Return the [X, Y] coordinate for the center point of the cell that contains the specified text.  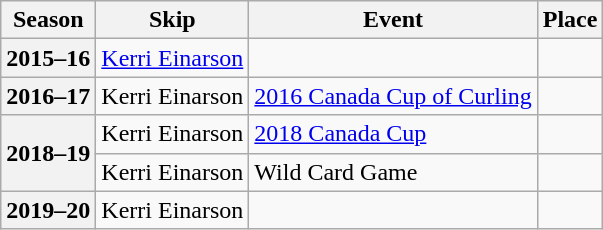
2016–17 [48, 96]
2016 Canada Cup of Curling [393, 96]
2018 Canada Cup [393, 134]
Place [570, 20]
2015–16 [48, 58]
2018–19 [48, 153]
Wild Card Game [393, 172]
Skip [172, 20]
2019–20 [48, 210]
Season [48, 20]
Event [393, 20]
